Detect which cell encompasses the target text, then output its (X, Y) center coordinate. 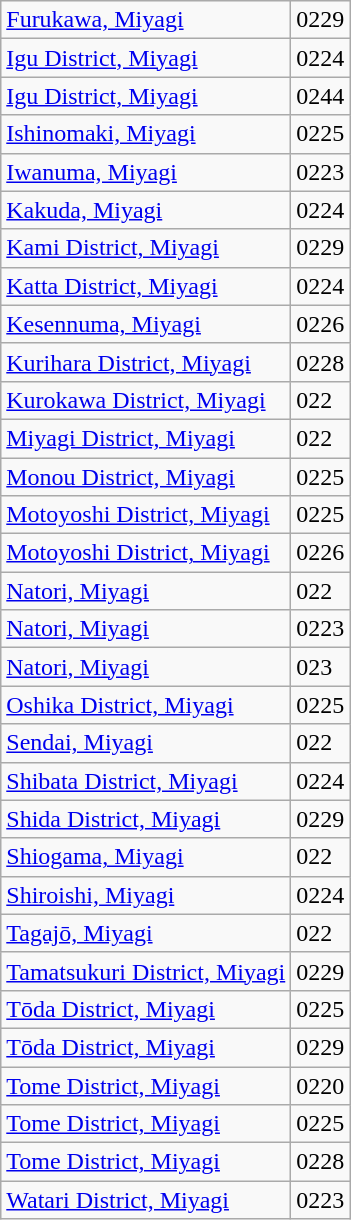
Shiroishi, Miyagi (146, 895)
Shiogama, Miyagi (146, 857)
0220 (320, 1085)
Miyagi District, Miyagi (146, 438)
Shibata District, Miyagi (146, 781)
Kami District, Miyagi (146, 248)
Katta District, Miyagi (146, 286)
Monou District, Miyagi (146, 477)
Kakuda, Miyagi (146, 210)
Shida District, Miyagi (146, 819)
Kurihara District, Miyagi (146, 362)
Kurokawa District, Miyagi (146, 400)
Ishinomaki, Miyagi (146, 134)
Sendai, Miyagi (146, 743)
0244 (320, 96)
Tamatsukuri District, Miyagi (146, 971)
Iwanuma, Miyagi (146, 172)
Furukawa, Miyagi (146, 20)
Oshika District, Miyagi (146, 705)
Watari District, Miyagi (146, 1200)
Tagajō, Miyagi (146, 933)
Kesennuma, Miyagi (146, 324)
023 (320, 667)
